Determine the [x, y] coordinate at the center of the cell enclosing the given text.  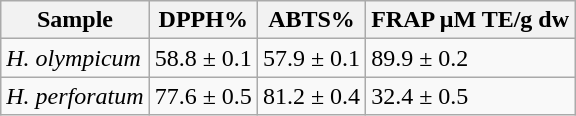
Sample [75, 20]
81.2 ± 0.4 [311, 96]
DPPH% [203, 20]
58.8 ± 0.1 [203, 58]
57.9 ± 0.1 [311, 58]
89.9 ± 0.2 [470, 58]
H. perforatum [75, 96]
ABTS% [311, 20]
77.6 ± 0.5 [203, 96]
32.4 ± 0.5 [470, 96]
FRAP μM TE/g dw [470, 20]
H. olympicum [75, 58]
